Extract the [x, y] coordinate from the center of the cell holding the provided text.  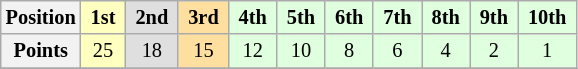
15 [203, 51]
2 [494, 51]
8 [349, 51]
10th [547, 17]
12 [253, 51]
25 [104, 51]
1st [104, 17]
18 [152, 51]
6th [349, 17]
3rd [203, 17]
8th [446, 17]
2nd [152, 17]
7th [397, 17]
1 [547, 51]
4 [446, 51]
4th [253, 17]
Position [41, 17]
5th [301, 17]
10 [301, 51]
Points [41, 51]
6 [397, 51]
9th [494, 17]
